Detect which cell encompasses the target text, then output its [x, y] center coordinate. 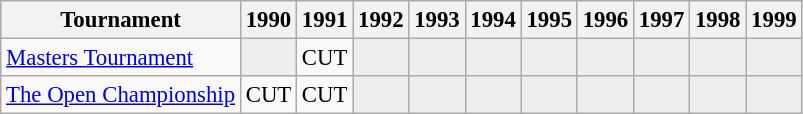
Masters Tournament [121, 58]
1992 [381, 20]
Tournament [121, 20]
1994 [493, 20]
1998 [718, 20]
1995 [549, 20]
1999 [774, 20]
1991 [325, 20]
1993 [437, 20]
1997 [661, 20]
The Open Championship [121, 95]
1996 [605, 20]
1990 [268, 20]
